Determine the (X, Y) coordinate at the center of the cell enclosing the given text.  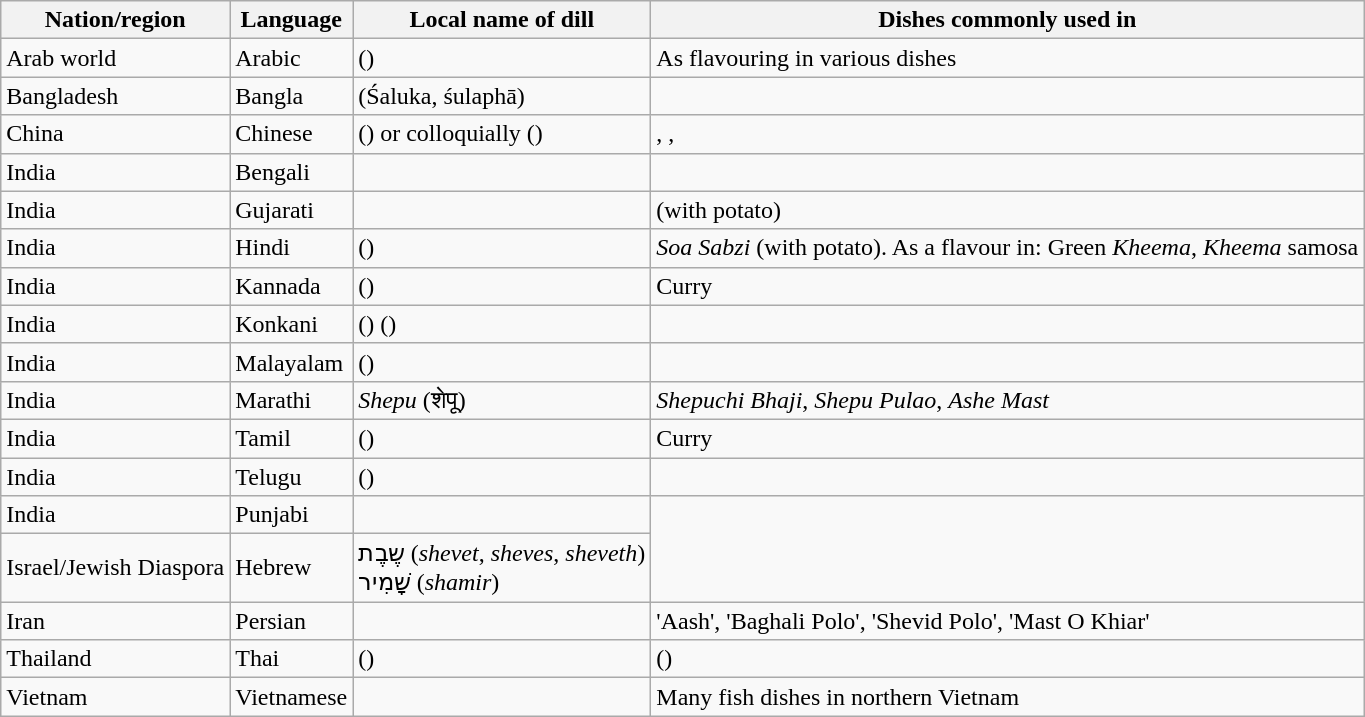
() or colloquially () (502, 134)
(Śaluka, śulaphā) (502, 96)
Chinese (292, 134)
Iran (116, 621)
'Aash', 'Baghali Polo', 'Shevid Polo', 'Mast O Khiar' (1008, 621)
Marathi (292, 400)
Malayalam (292, 362)
Thailand (116, 659)
Punjabi (292, 515)
Israel/Jewish Diaspora (116, 568)
() () (502, 324)
Bangladesh (116, 96)
As flavouring in various dishes (1008, 58)
Dishes commonly used in (1008, 20)
Tamil (292, 438)
, , (1008, 134)
Telugu (292, 477)
Shepuchi Bhaji, Shepu Pulao, Ashe Mast (1008, 400)
Local name of dill (502, 20)
(with potato) (1008, 210)
Language (292, 20)
China (116, 134)
שֶבֶת (shevet, sheves, sheveth)שָׁמִיר (shamir) (502, 568)
Hindi (292, 248)
Bangla (292, 96)
Shepu (शेपू) (502, 400)
Hebrew (292, 568)
Many fish dishes in northern Vietnam (1008, 697)
Vietnam (116, 697)
Arab world (116, 58)
Soa Sabzi (with potato). As a flavour in: Green Kheema, Kheema samosa (1008, 248)
Vietnamese (292, 697)
Konkani (292, 324)
Arabic (292, 58)
Bengali (292, 172)
Gujarati (292, 210)
Thai (292, 659)
Nation/region (116, 20)
Kannada (292, 286)
Persian (292, 621)
